Extract the [X, Y] coordinate from the center of the cell holding the provided text.  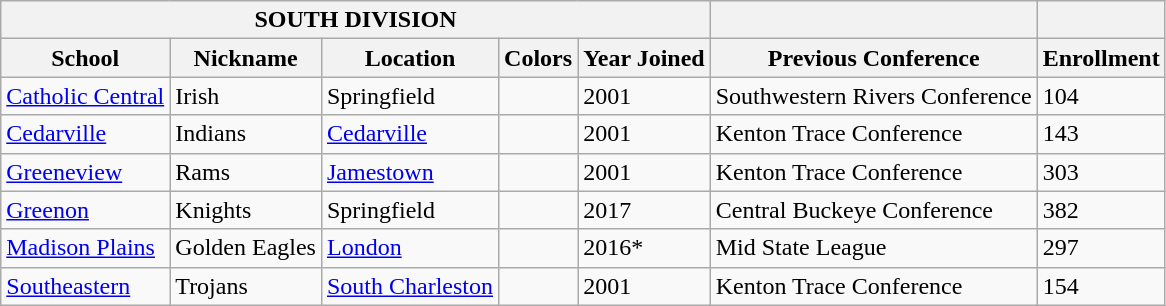
Year Joined [644, 58]
Southeastern [86, 286]
Southwestern Rivers Conference [874, 96]
Greenon [86, 210]
382 [1101, 210]
Nickname [246, 58]
Central Buckeye Conference [874, 210]
2017 [644, 210]
Colors [538, 58]
143 [1101, 134]
Knights [246, 210]
Greeneview [86, 172]
Jamestown [410, 172]
2016* [644, 248]
Rams [246, 172]
Mid State League [874, 248]
School [86, 58]
SOUTH DIVISION [356, 20]
154 [1101, 286]
Indians [246, 134]
Trojans [246, 286]
Previous Conference [874, 58]
Enrollment [1101, 58]
Location [410, 58]
London [410, 248]
Catholic Central [86, 96]
Madison Plains [86, 248]
Golden Eagles [246, 248]
South Charleston [410, 286]
303 [1101, 172]
104 [1101, 96]
297 [1101, 248]
Irish [246, 96]
